For the text-containing cell, return its midpoint in (x, y) coordinate format. 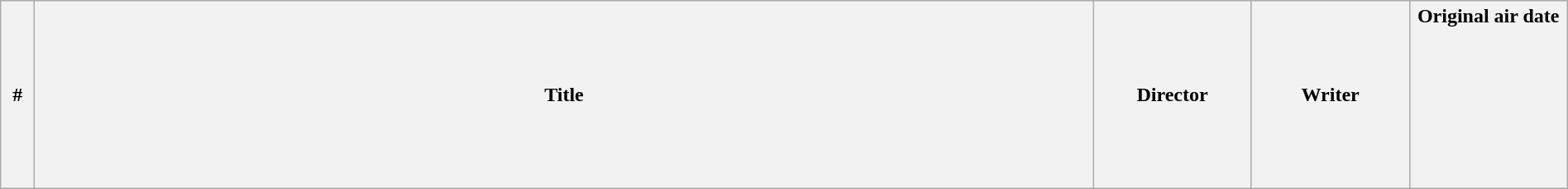
Writer (1330, 94)
# (18, 94)
Title (564, 94)
Director (1173, 94)
Original air date (1489, 94)
